Return [X, Y] of the center of cell containing provided text 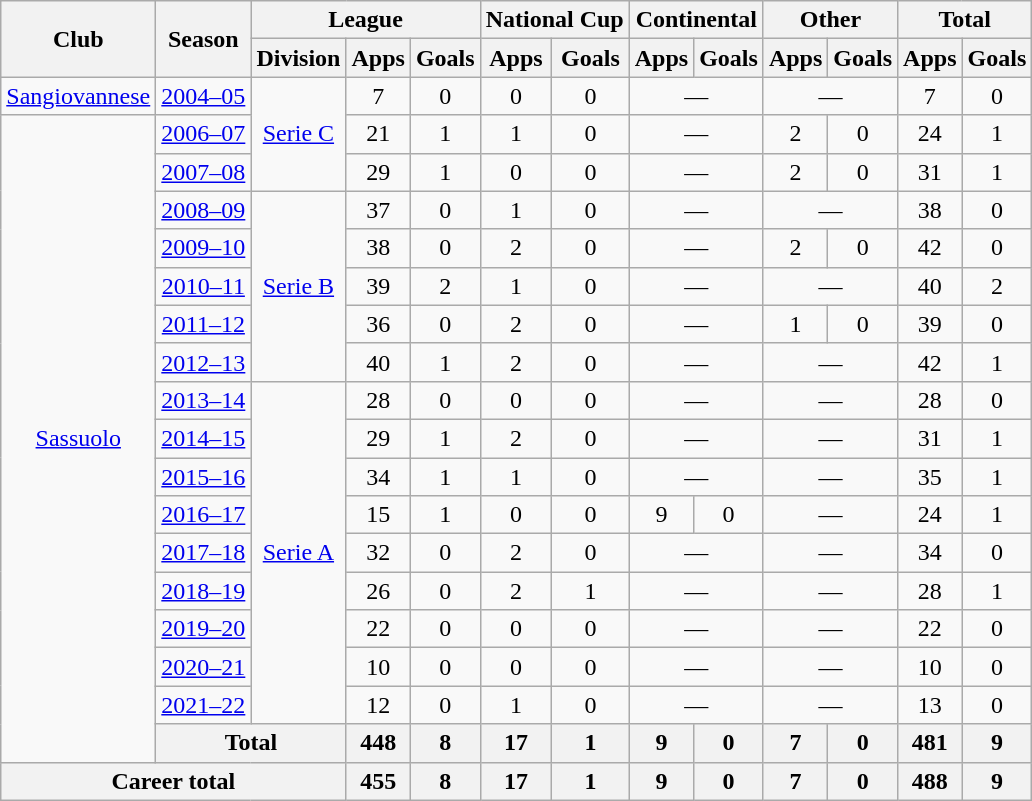
Season [204, 39]
2014–15 [204, 438]
2009–10 [204, 248]
National Cup [554, 20]
2017–18 [204, 553]
Sangiovannese [78, 96]
Club [78, 39]
2008–09 [204, 210]
2012–13 [204, 362]
455 [378, 781]
448 [378, 743]
2007–08 [204, 172]
2011–12 [204, 324]
481 [930, 743]
32 [378, 553]
Career total [174, 781]
36 [378, 324]
Serie C [298, 134]
488 [930, 781]
2004–05 [204, 96]
Continental [696, 20]
Serie B [298, 286]
37 [378, 210]
26 [378, 591]
15 [378, 515]
Sassuolo [78, 438]
2015–16 [204, 477]
2010–11 [204, 286]
League [366, 20]
12 [378, 705]
2021–22 [204, 705]
2018–19 [204, 591]
2006–07 [204, 134]
2016–17 [204, 515]
35 [930, 477]
21 [378, 134]
Other [830, 20]
13 [930, 705]
2013–14 [204, 400]
Division [298, 58]
2020–21 [204, 667]
2019–20 [204, 629]
Serie A [298, 552]
